Identify which cell holds the provided text, then report its [X, Y] central coordinate. 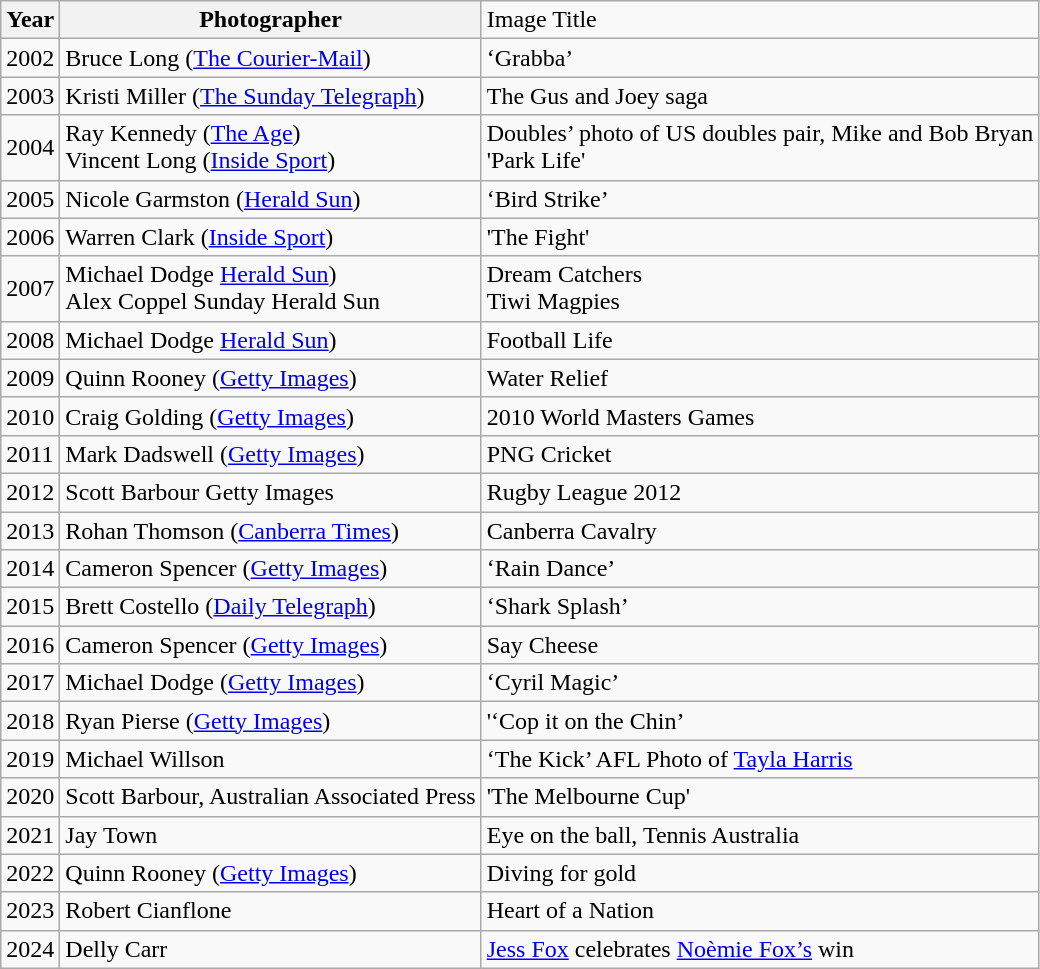
Delly Carr [270, 949]
2008 [30, 340]
2020 [30, 797]
2011 [30, 454]
‘Bird Strike’ [760, 199]
Jay Town [270, 835]
Jess Fox celebrates Noèmie Fox’s win [760, 949]
2004 [30, 148]
'‘Cop it on the Chin’ [760, 721]
Rugby League 2012 [760, 492]
Year [30, 20]
Michael Dodge (Getty Images) [270, 683]
2016 [30, 645]
Michael Dodge Herald Sun) [270, 340]
2023 [30, 911]
The Gus and Joey saga [760, 96]
Doubles’ photo of US doubles pair, Mike and Bob Bryan 'Park Life' [760, 148]
Warren Clark (Inside Sport) [270, 237]
Bruce Long (The Courier-Mail) [270, 58]
Dream Catchers Tiwi Magpies [760, 288]
2014 [30, 569]
Kristi Miller (The Sunday Telegraph) [270, 96]
Michael Dodge Herald Sun) Alex Coppel Sunday Herald Sun [270, 288]
Photographer [270, 20]
2009 [30, 378]
2010 [30, 416]
Michael Willson [270, 759]
'The Fight' [760, 237]
2018 [30, 721]
Football Life [760, 340]
2013 [30, 531]
Heart of a Nation [760, 911]
2006 [30, 237]
‘Shark Splash’ [760, 607]
‘The Kick’ AFL Photo of Tayla Harris [760, 759]
2024 [30, 949]
‘Rain Dance’ [760, 569]
Say Cheese [760, 645]
Mark Dadswell (Getty Images) [270, 454]
Canberra Cavalry [760, 531]
Nicole Garmston (Herald Sun) [270, 199]
Diving for gold [760, 873]
Scott Barbour Getty Images [270, 492]
‘Cyril Magic’ [760, 683]
‘Grabba’ [760, 58]
Rohan Thomson (Canberra Times) [270, 531]
Ryan Pierse (Getty Images) [270, 721]
2017 [30, 683]
2015 [30, 607]
2022 [30, 873]
2019 [30, 759]
2003 [30, 96]
2021 [30, 835]
Brett Costello (Daily Telegraph) [270, 607]
Scott Barbour, Australian Associated Press [270, 797]
2005 [30, 199]
Robert Cianflone [270, 911]
2010 World Masters Games [760, 416]
Image Title [760, 20]
Ray Kennedy (The Age) Vincent Long (Inside Sport) [270, 148]
Craig Golding (Getty Images) [270, 416]
Water Relief [760, 378]
Eye on the ball, Tennis Australia [760, 835]
PNG Cricket [760, 454]
'The Melbourne Cup' [760, 797]
2007 [30, 288]
2002 [30, 58]
2012 [30, 492]
